Provide the [X, Y] coordinate of the cell's center where the given text is located.  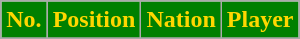
Position [94, 20]
Nation [181, 20]
Player [260, 20]
No. [24, 20]
